Determine the (X, Y) coordinate at the center of the cell enclosing the given text.  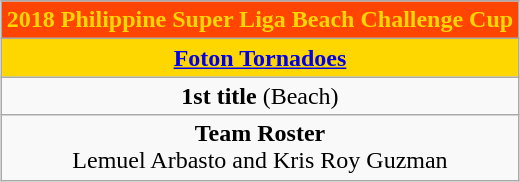
Team RosterLemuel Arbasto and Kris Roy Guzman (260, 148)
Foton Tornadoes (260, 58)
2018 Philippine Super Liga Beach Challenge Cup (260, 20)
1st title (Beach) (260, 96)
